Detect which cell encompasses the target text, then output its [X, Y] center coordinate. 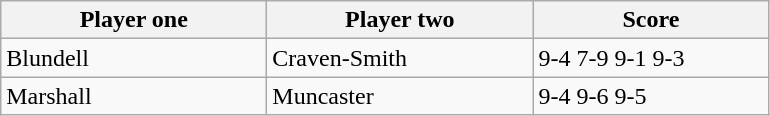
9-4 7-9 9-1 9-3 [651, 58]
Craven-Smith [400, 58]
Score [651, 20]
Blundell [134, 58]
Muncaster [400, 96]
Marshall [134, 96]
Player two [400, 20]
9-4 9-6 9-5 [651, 96]
Player one [134, 20]
